Return the [x, y] coordinate for the center point of the cell that contains the specified text.  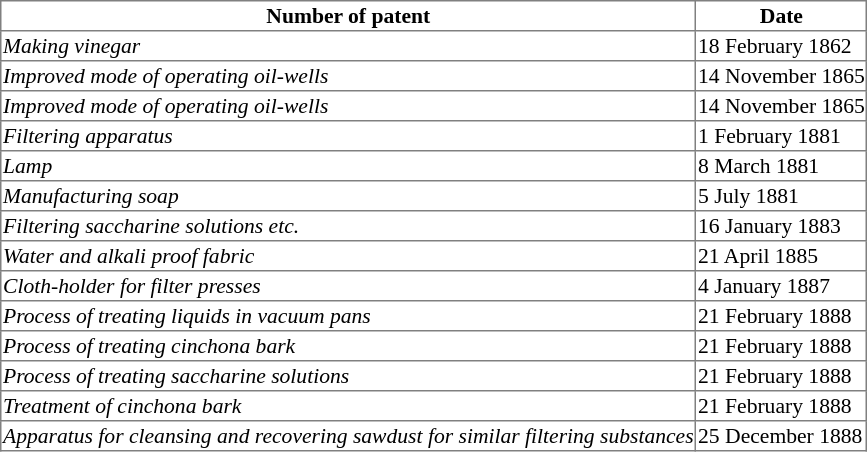
Water and alkali proof fabric [348, 256]
16 January 1883 [782, 226]
Lamp [348, 166]
Date [782, 16]
Filtering apparatus [348, 136]
Number of patent [348, 16]
Process of treating liquids in vacuum pans [348, 316]
5 July 1881 [782, 196]
25 December 1888 [782, 436]
8 March 1881 [782, 166]
21 April 1885 [782, 256]
Apparatus for cleansing and recovering sawdust for similar filtering substances [348, 436]
Process of treating cinchona bark [348, 346]
Treatment of cinchona bark [348, 406]
4 January 1887 [782, 286]
1 February 1881 [782, 136]
Process of treating saccharine solutions [348, 376]
Filtering saccharine solutions etc. [348, 226]
Making vinegar [348, 46]
Manufacturing soap [348, 196]
18 February 1862 [782, 46]
Cloth-holder for filter presses [348, 286]
